Determine the (X, Y) coordinate at the center of the cell enclosing the given text.  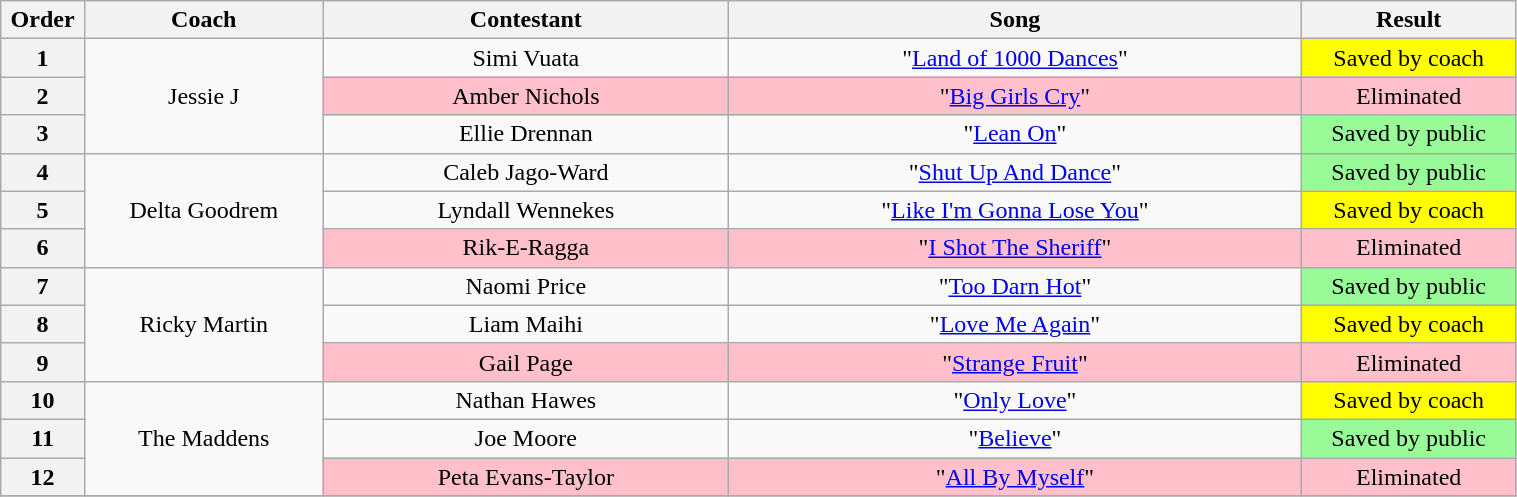
"Only Love" (1016, 400)
"I Shot The Sheriff" (1016, 248)
Coach (204, 20)
8 (43, 324)
Lyndall Wennekes (526, 210)
"Strange Fruit" (1016, 362)
6 (43, 248)
2 (43, 96)
Joe Moore (526, 438)
Gail Page (526, 362)
Rik-E-Ragga (526, 248)
Liam Maihi (526, 324)
"Big Girls Cry" (1016, 96)
The Maddens (204, 438)
"Lean On" (1016, 134)
"Love Me Again" (1016, 324)
Song (1016, 20)
"All By Myself" (1016, 477)
Peta Evans-Taylor (526, 477)
"Land of 1000 Dances" (1016, 58)
Contestant (526, 20)
1 (43, 58)
Nathan Hawes (526, 400)
Ellie Drennan (526, 134)
12 (43, 477)
"Believe" (1016, 438)
"Shut Up And Dance" (1016, 172)
Delta Goodrem (204, 210)
Order (43, 20)
"Too Darn Hot" (1016, 286)
Amber Nichols (526, 96)
4 (43, 172)
5 (43, 210)
Naomi Price (526, 286)
Result (1408, 20)
Jessie J (204, 96)
3 (43, 134)
7 (43, 286)
10 (43, 400)
9 (43, 362)
Caleb Jago-Ward (526, 172)
Simi Vuata (526, 58)
11 (43, 438)
Ricky Martin (204, 324)
"Like I'm Gonna Lose You" (1016, 210)
